Return [x, y] of the center of cell containing provided text 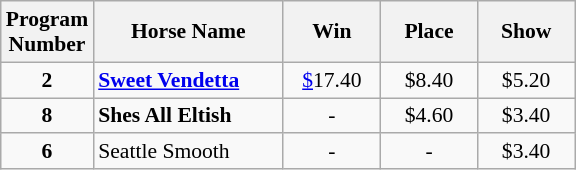
$8.40 [428, 80]
$4.60 [428, 116]
Shes All Eltish [188, 116]
Show [526, 32]
Horse Name [188, 32]
2 [47, 80]
Program Number [47, 32]
$17.40 [332, 80]
$5.20 [526, 80]
6 [47, 152]
Place [428, 32]
Win [332, 32]
Seattle Smooth [188, 152]
Sweet Vendetta [188, 80]
8 [47, 116]
